Determine the [X, Y] coordinate at the center of the cell enclosing the given text.  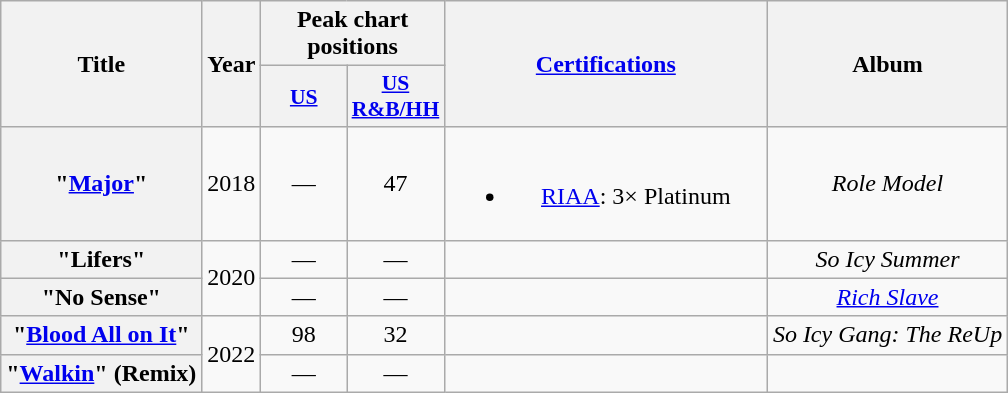
"Walkin" (Remix) [102, 373]
2022 [232, 354]
2018 [232, 184]
32 [396, 335]
"Blood All on It" [102, 335]
So Icy Summer [887, 259]
Role Model [887, 184]
47 [396, 184]
US [304, 96]
"No Sense" [102, 297]
USR&B/HH [396, 96]
Certifications [606, 64]
Rich Slave [887, 297]
"Lifers" [102, 259]
Peak chart positions [352, 34]
Year [232, 64]
98 [304, 335]
So Icy Gang: The ReUp [887, 335]
Title [102, 64]
RIAA: 3× Platinum [606, 184]
"Major" [102, 184]
Album [887, 64]
2020 [232, 278]
